Pinpoint the cell where the given text exists, returning its (x, y) midpoint coordinate. 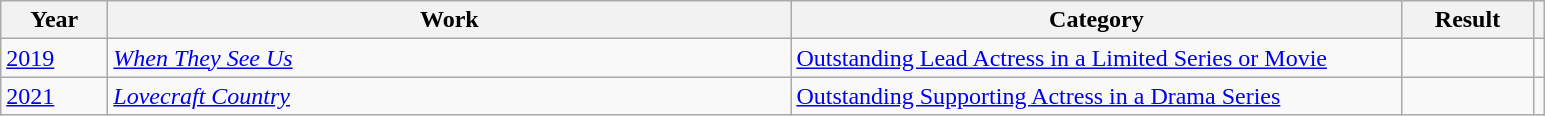
Outstanding Lead Actress in a Limited Series or Movie (1096, 58)
Outstanding Supporting Actress in a Drama Series (1096, 96)
Lovecraft Country (450, 96)
2019 (54, 58)
Work (450, 20)
Result (1468, 20)
When They See Us (450, 58)
Year (54, 20)
Category (1096, 20)
2021 (54, 96)
